Identify which cell holds the provided text, then report its (X, Y) central coordinate. 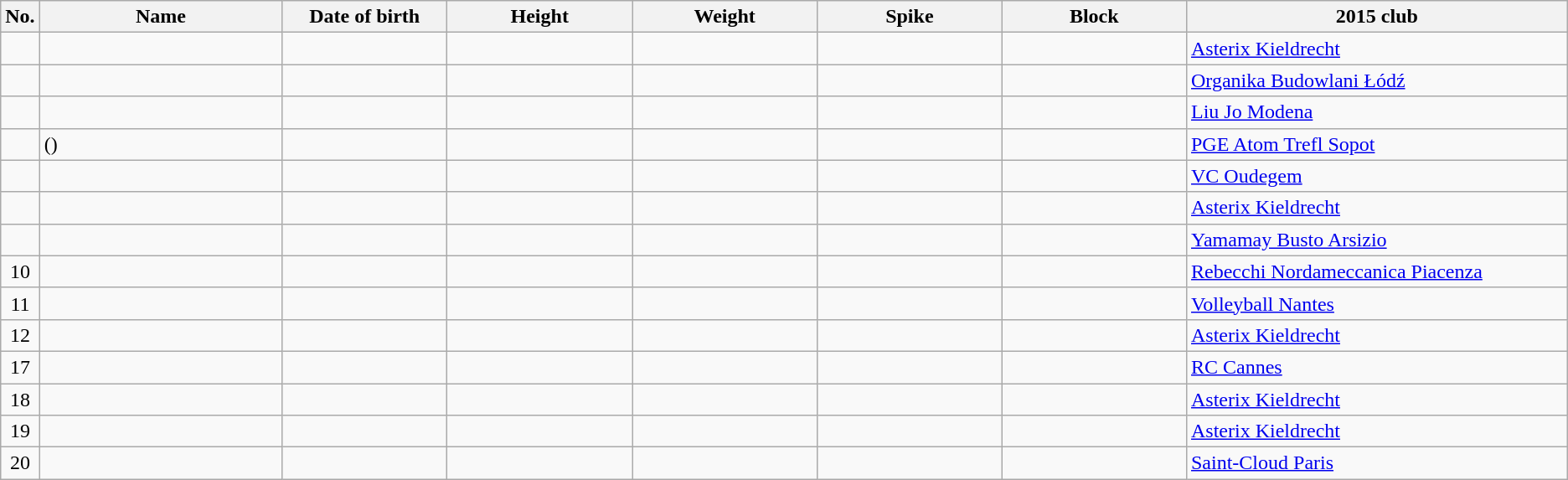
Name (161, 17)
Rebecchi Nordameccanica Piacenza (1377, 271)
Yamamay Busto Arsizio (1377, 240)
11 (20, 303)
PGE Atom Trefl Sopot (1377, 144)
Date of birth (365, 17)
17 (20, 367)
12 (20, 335)
10 (20, 271)
Saint-Cloud Paris (1377, 463)
VC Oudegem (1377, 176)
Volleyball Nantes (1377, 303)
18 (20, 400)
2015 club (1377, 17)
Organika Budowlani Łódź (1377, 80)
No. (20, 17)
Liu Jo Modena (1377, 112)
RC Cannes (1377, 367)
Spike (910, 17)
Weight (725, 17)
Block (1094, 17)
20 (20, 463)
() (161, 144)
19 (20, 431)
Height (539, 17)
